Capture the cell that displays the provided text and extract its [X, Y] central coordinate. 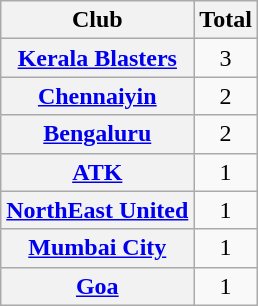
Mumbai City [98, 248]
Chennaiyin [98, 96]
NorthEast United [98, 210]
3 [226, 58]
Goa [98, 286]
Kerala Blasters [98, 58]
Bengaluru [98, 134]
Total [226, 20]
ATK [98, 172]
Club [98, 20]
